Return the (X, Y) coordinate for the center point of the cell that contains the specified text.  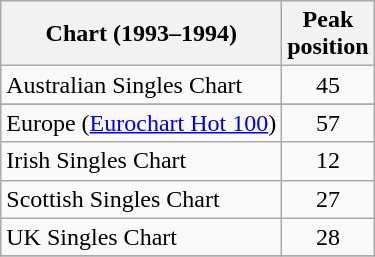
Australian Singles Chart (142, 85)
Scottish Singles Chart (142, 199)
UK Singles Chart (142, 237)
Irish Singles Chart (142, 161)
57 (328, 123)
Europe (Eurochart Hot 100) (142, 123)
27 (328, 199)
12 (328, 161)
Peakposition (328, 34)
45 (328, 85)
Chart (1993–1994) (142, 34)
28 (328, 237)
